Search for the cell housing the specified text and yield its [x, y] center coordinate. 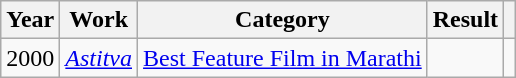
Year [30, 20]
Result [465, 20]
Best Feature Film in Marathi [283, 58]
Work [99, 20]
2000 [30, 58]
Astitva [99, 58]
Category [283, 20]
